Return the (X, Y) coordinate for the center point of the cell that contains the specified text.  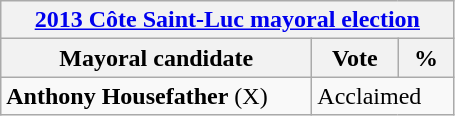
Vote (355, 58)
Acclaimed (383, 96)
Anthony Housefather (X) (156, 96)
Mayoral candidate (156, 58)
2013 Côte Saint-Luc mayoral election (228, 20)
% (426, 58)
